Extract the [x, y] coordinate from the center of the cell holding the provided text.  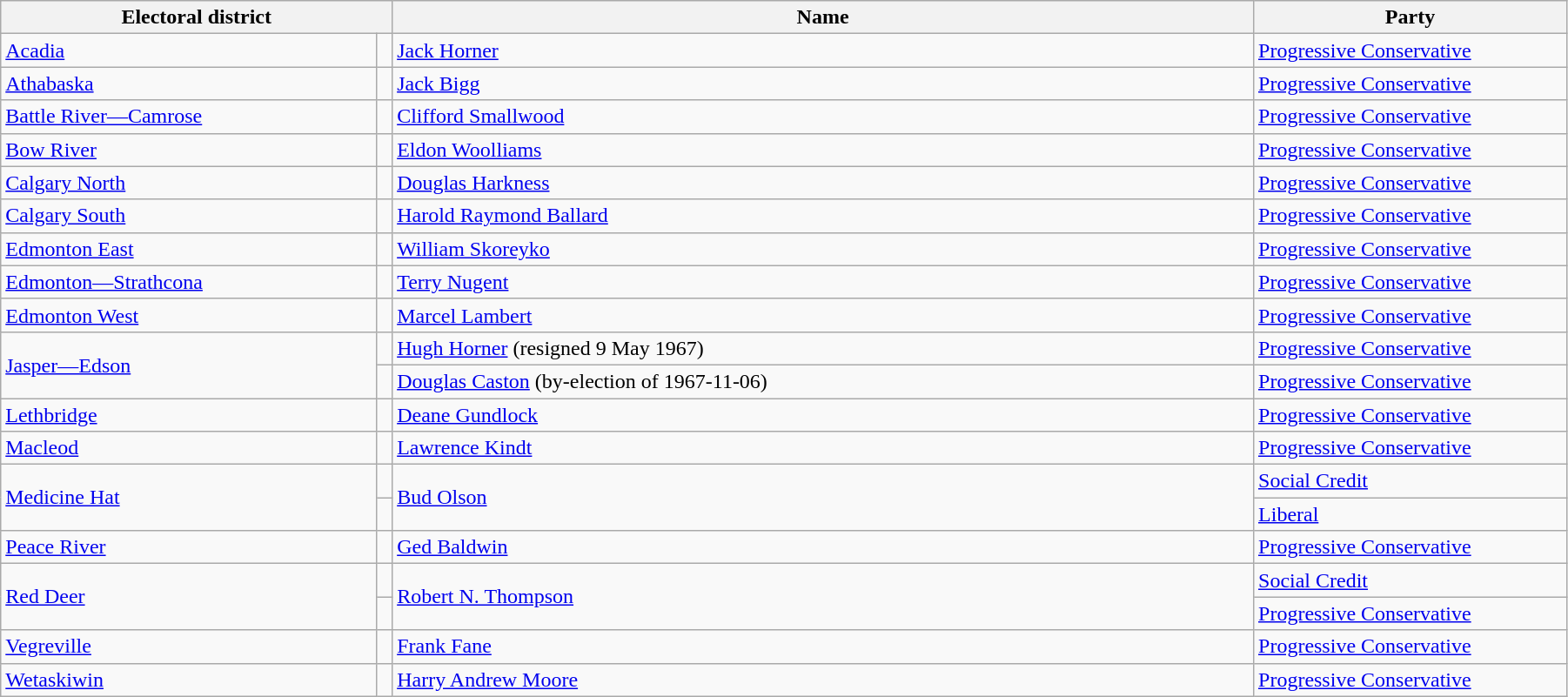
Calgary North [189, 183]
Calgary South [189, 216]
Douglas Harkness [823, 183]
Edmonton—Strathcona [189, 282]
Harry Andrew Moore [823, 680]
Medicine Hat [189, 498]
Robert N. Thompson [823, 597]
Liberal [1411, 514]
Peace River [189, 547]
Bud Olson [823, 498]
Jack Horner [823, 50]
Hugh Horner (resigned 9 May 1967) [823, 348]
Edmonton West [189, 315]
Macleod [189, 448]
Athabaska [189, 84]
Vegreville [189, 647]
William Skoreyko [823, 249]
Ged Baldwin [823, 547]
Name [823, 17]
Clifford Smallwood [823, 117]
Lethbridge [189, 415]
Harold Raymond Ballard [823, 216]
Terry Nugent [823, 282]
Frank Fane [823, 647]
Lawrence Kindt [823, 448]
Red Deer [189, 597]
Electoral district [197, 17]
Jasper—Edson [189, 365]
Marcel Lambert [823, 315]
Eldon Woolliams [823, 150]
Deane Gundlock [823, 415]
Acadia [189, 50]
Party [1411, 17]
Edmonton East [189, 249]
Wetaskiwin [189, 680]
Battle River—Camrose [189, 117]
Douglas Caston (by-election of 1967-11-06) [823, 381]
Jack Bigg [823, 84]
Bow River [189, 150]
